Capture the cell that displays the provided text and extract its [x, y] central coordinate. 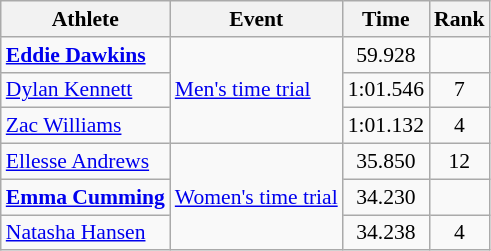
Women's time trial [256, 198]
Athlete [86, 19]
Eddie Dawkins [86, 55]
Rank [460, 19]
Zac Williams [86, 126]
59.928 [386, 55]
35.850 [386, 162]
Time [386, 19]
Event [256, 19]
12 [460, 162]
7 [460, 90]
34.230 [386, 197]
Men's time trial [256, 90]
Natasha Hansen [86, 233]
Emma Cumming [86, 197]
1:01.132 [386, 126]
Ellesse Andrews [86, 162]
34.238 [386, 233]
Dylan Kennett [86, 90]
1:01.546 [386, 90]
